Provide the [x, y] coordinate of the cell's center where the given text is located.  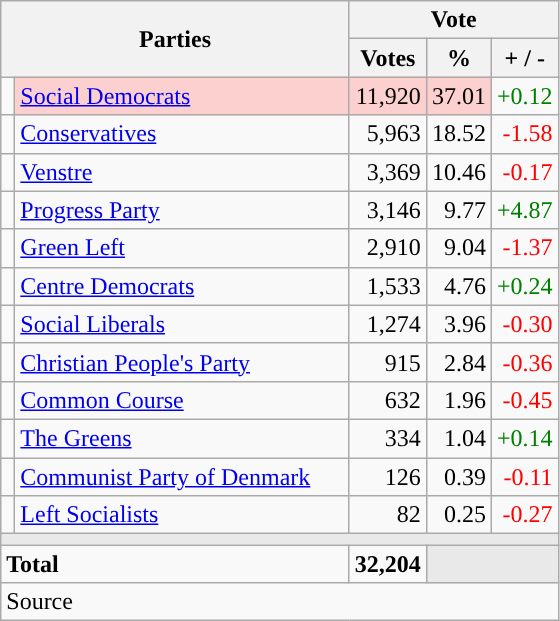
1.96 [458, 400]
+0.12 [524, 96]
Social Democrats [182, 96]
2.84 [458, 362]
-0.27 [524, 515]
-1.58 [524, 134]
-0.17 [524, 172]
Total [176, 564]
Christian People's Party [182, 362]
9.77 [458, 210]
Left Socialists [182, 515]
Centre Democrats [182, 286]
2,910 [388, 248]
-0.45 [524, 400]
The Greens [182, 438]
82 [388, 515]
Votes [388, 58]
+ / - [524, 58]
9.04 [458, 248]
% [458, 58]
11,920 [388, 96]
+4.87 [524, 210]
Vote [454, 20]
1,533 [388, 286]
+0.14 [524, 438]
Communist Party of Denmark [182, 477]
-0.36 [524, 362]
18.52 [458, 134]
1.04 [458, 438]
37.01 [458, 96]
334 [388, 438]
5,963 [388, 134]
10.46 [458, 172]
Progress Party [182, 210]
Social Liberals [182, 324]
632 [388, 400]
Parties [176, 39]
1,274 [388, 324]
4.76 [458, 286]
Common Course [182, 400]
-0.30 [524, 324]
Conservatives [182, 134]
0.25 [458, 515]
-0.11 [524, 477]
+0.24 [524, 286]
3.96 [458, 324]
Green Left [182, 248]
-1.37 [524, 248]
3,369 [388, 172]
3,146 [388, 210]
126 [388, 477]
915 [388, 362]
0.39 [458, 477]
Source [280, 602]
Venstre [182, 172]
32,204 [388, 564]
